Find where the given text appears and provide that cell's center as (X, Y) coordinate. 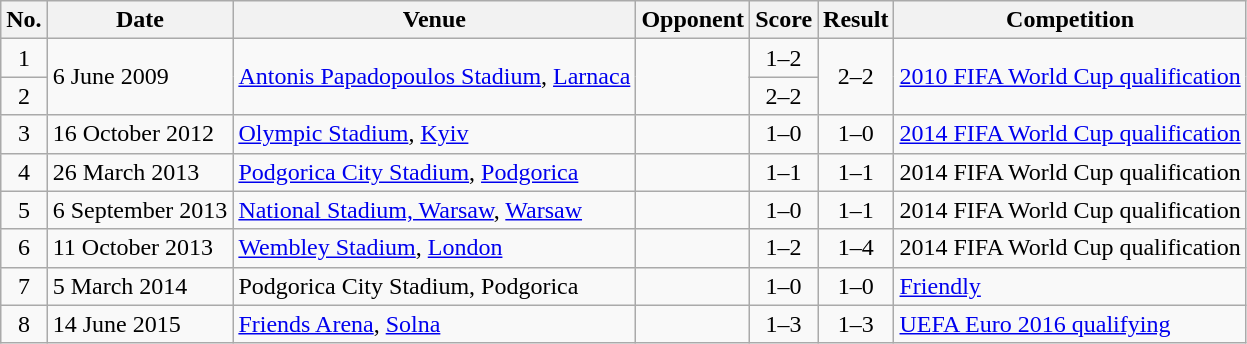
Friends Arena, Solna (434, 324)
6 September 2013 (140, 210)
8 (24, 324)
2 (24, 96)
16 October 2012 (140, 134)
26 March 2013 (140, 172)
6 June 2009 (140, 77)
5 (24, 210)
No. (24, 20)
4 (24, 172)
National Stadium, Warsaw, Warsaw (434, 210)
Antonis Papadopoulos Stadium, Larnaca (434, 77)
Friendly (1070, 286)
2010 FIFA World Cup qualification (1070, 77)
Olympic Stadium, Kyiv (434, 134)
Result (856, 20)
7 (24, 286)
1–4 (856, 248)
6 (24, 248)
Score (784, 20)
11 October 2013 (140, 248)
UEFA Euro 2016 qualifying (1070, 324)
1 (24, 58)
Competition (1070, 20)
3 (24, 134)
Venue (434, 20)
14 June 2015 (140, 324)
Opponent (693, 20)
5 March 2014 (140, 286)
Wembley Stadium, London (434, 248)
Date (140, 20)
